Extract the (x, y) coordinate from the center of the cell holding the provided text.  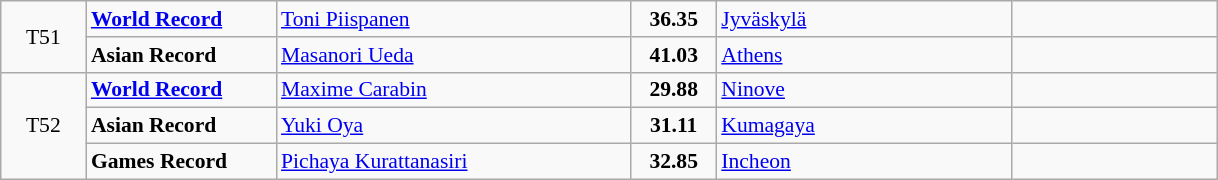
Masanori Ueda (454, 55)
T52 (44, 126)
31.11 (674, 126)
41.03 (674, 55)
32.85 (674, 162)
Yuki Oya (454, 126)
Jyväskylä (864, 19)
Maxime Carabin (454, 90)
Games Record (181, 162)
29.88 (674, 90)
Kumagaya (864, 126)
36.35 (674, 19)
Ninove (864, 90)
Athens (864, 55)
T51 (44, 36)
Pichaya Kurattanasiri (454, 162)
Toni Piispanen (454, 19)
Incheon (864, 162)
